Locate the cell with the specified text and output its (x, y) center coordinate. 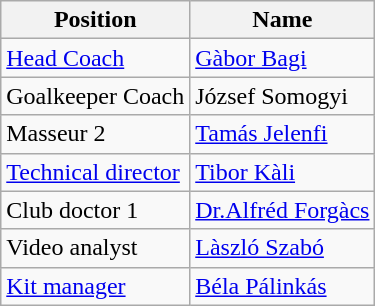
Béla Pálinkás (282, 286)
Masseur 2 (96, 134)
Club doctor 1 (96, 210)
Dr.Alfréd Forgàcs (282, 210)
Goalkeeper Coach (96, 96)
József Somogyi (282, 96)
Technical director (96, 172)
Tibor Kàli (282, 172)
Position (96, 20)
Tamás Jelenfi (282, 134)
Gàbor Bagi (282, 58)
Làszló Szabó (282, 248)
Video analyst (96, 248)
Head Coach (96, 58)
Kit manager (96, 286)
Name (282, 20)
